Search for the cell housing the specified text and yield its (X, Y) center coordinate. 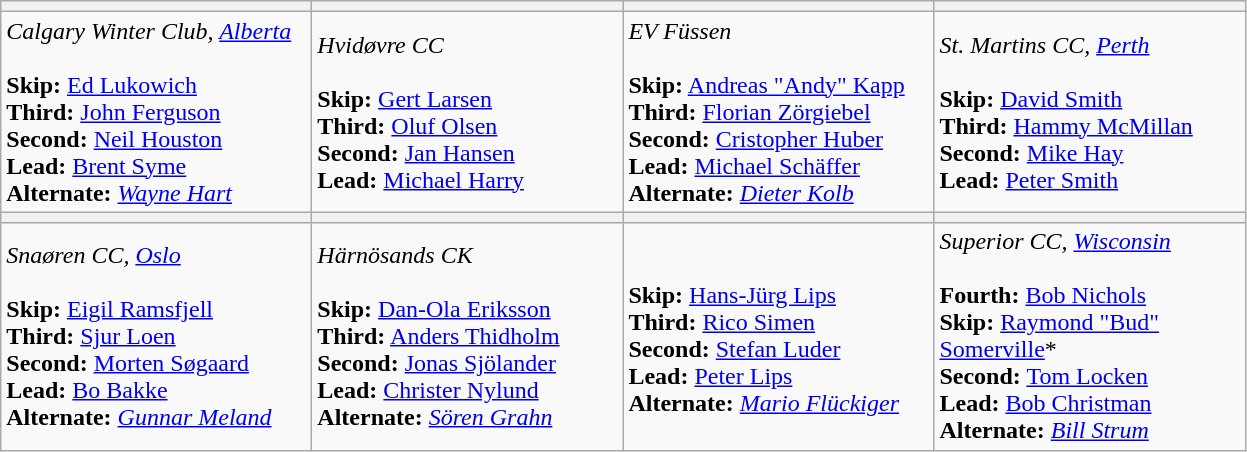
Skip: Hans-Jürg Lips Third: Rico Simen Second: Stefan Luder Lead: Peter Lips Alternate: Mario Flückiger (778, 336)
Superior CC, WisconsinFourth: Bob Nichols Skip: Raymond "Bud" Somerville* Second: Tom Locken Lead: Bob Christman Alternate: Bill Strum (1090, 336)
Calgary Winter Club, AlbertaSkip: Ed Lukowich Third: John Ferguson Second: Neil Houston Lead: Brent Syme Alternate: Wayne Hart (156, 112)
Härnösands CKSkip: Dan-Ola Eriksson Third: Anders Thidholm Second: Jonas Sjölander Lead: Christer Nylund Alternate: Sören Grahn (468, 336)
St. Martins CC, PerthSkip: David Smith Third: Hammy McMillan Second: Mike Hay Lead: Peter Smith (1090, 112)
Hvidøvre CCSkip: Gert Larsen Third: Oluf Olsen Second: Jan Hansen Lead: Michael Harry (468, 112)
EV FüssenSkip: Andreas "Andy" Kapp Third: Florian Zörgiebel Second: Cristopher Huber Lead: Michael Schäffer Alternate: Dieter Kolb (778, 112)
Snaøren CC, OsloSkip: Eigil Ramsfjell Third: Sjur Loen Second: Morten Søgaard Lead: Bo Bakke Alternate: Gunnar Meland (156, 336)
